Locate the cell with the specified text and output its [X, Y] center coordinate. 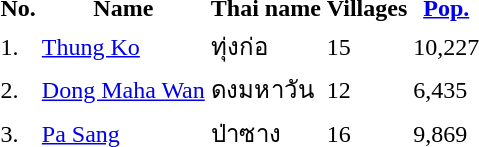
15 [366, 46]
Thung Ko [123, 46]
Dong Maha Wan [123, 90]
ดงมหาวัน [266, 90]
ทุ่งก่อ [266, 46]
12 [366, 90]
